Identify which cell holds the provided text, then report its [x, y] central coordinate. 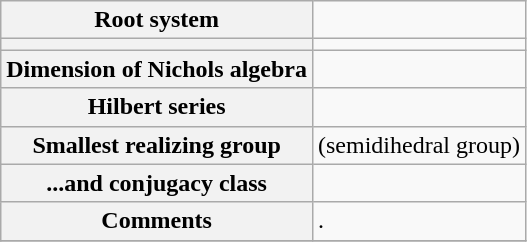
Smallest realizing group [157, 145]
Comments [157, 221]
Root system [157, 20]
Hilbert series [157, 107]
...and conjugacy class [157, 183]
. [418, 221]
Dimension of Nichols algebra [157, 69]
(semidihedral group) [418, 145]
